Pinpoint the cell where the given text exists, returning its [X, Y] midpoint coordinate. 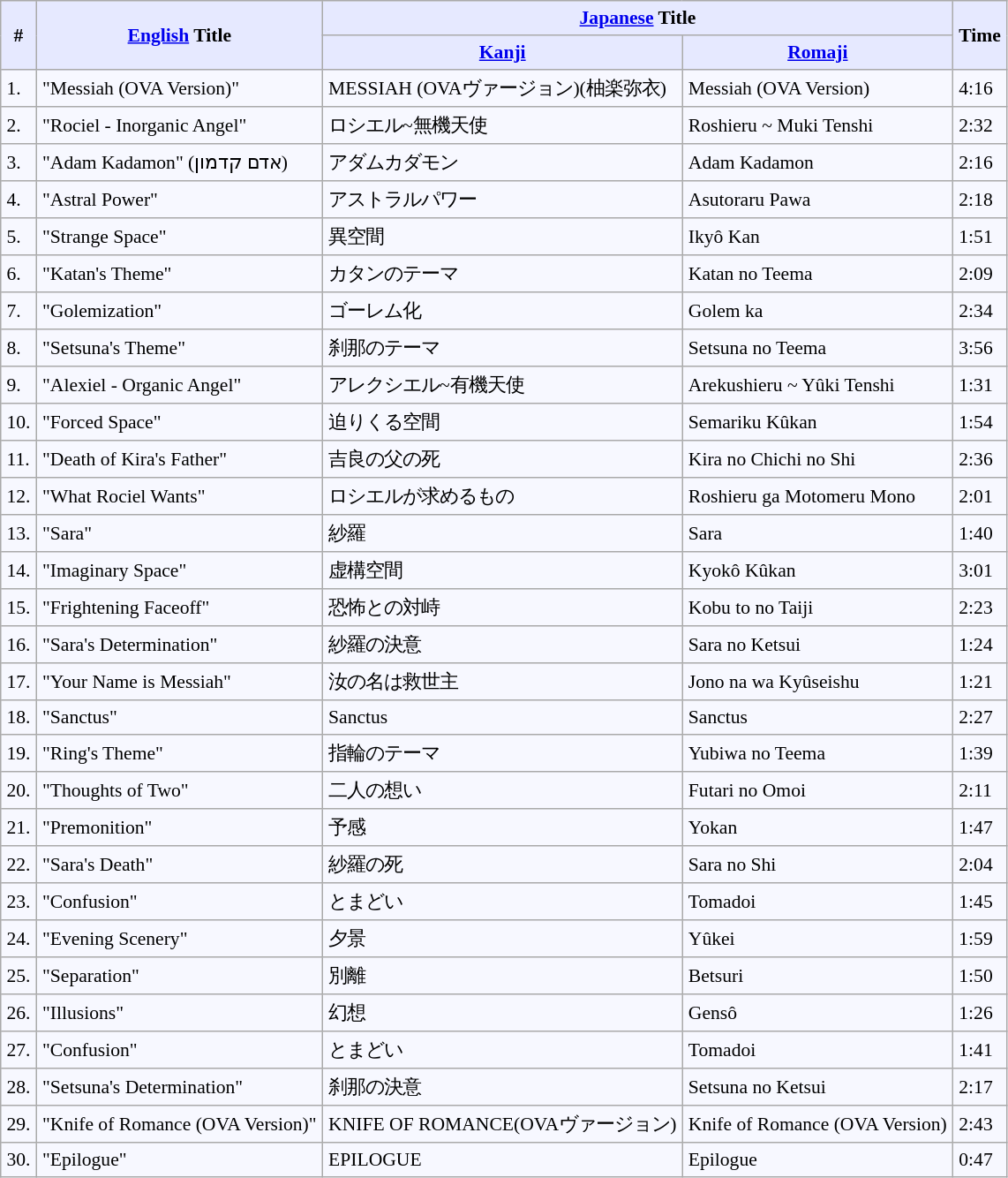
28. [19, 1087]
Setsuna no Ketsui [817, 1087]
12. [19, 496]
異空間 [502, 237]
KNIFE OF ROMANCE(OVAヴァージョン) [502, 1124]
刹那の決意 [502, 1087]
1:50 [980, 976]
2:23 [980, 608]
2:34 [980, 311]
13. [19, 533]
EPILOGUE [502, 1160]
0:47 [980, 1160]
紗羅の死 [502, 865]
"Setsuna's Determination" [179, 1087]
"Death of Kira's Father" [179, 459]
1:24 [980, 645]
Kira no Chichi no Shi [817, 459]
Ikyô Kan [817, 237]
"Premonition" [179, 827]
アレクシエル~有機天使 [502, 385]
3. [19, 162]
Gensô [817, 1013]
"Setsuna's Theme" [179, 348]
カタンのテーマ [502, 274]
Epilogue [817, 1160]
24. [19, 939]
2:01 [980, 496]
指輪のテーマ [502, 753]
1:31 [980, 385]
"Epilogue" [179, 1160]
26. [19, 1013]
Kyokô Kûkan [817, 570]
9. [19, 385]
Sara no Shi [817, 865]
Japanese Title [637, 18]
3:56 [980, 348]
Time [980, 35]
2:17 [980, 1087]
"Sara" [179, 533]
Futari no Omoi [817, 790]
6. [19, 274]
Arekushieru ~ Yûki Tenshi [817, 385]
"Illusions" [179, 1013]
1:51 [980, 237]
1:54 [980, 422]
MESSIAH (OVAヴァージョン)(柚楽弥衣) [502, 88]
Roshieru ~ Muki Tenshi [817, 125]
Romaji [817, 53]
15. [19, 608]
Betsuri [817, 976]
20. [19, 790]
"Separation" [179, 976]
2:43 [980, 1124]
2:04 [980, 865]
汝の名は救世主 [502, 682]
二人の想い [502, 790]
"What Rociel Wants" [179, 496]
Messiah (OVA Version) [817, 88]
紗羅の決意 [502, 645]
"Rociel - Inorganic Angel" [179, 125]
Jono na wa Kyûseishu [817, 682]
3:01 [980, 570]
吉良の父の死 [502, 459]
"Astral Power" [179, 200]
夕景 [502, 939]
アストラルパワー [502, 200]
"Golemization" [179, 311]
予感 [502, 827]
Yubiwa no Teema [817, 753]
1:39 [980, 753]
Kanji [502, 53]
恐怖との対峙 [502, 608]
"Sara's Death" [179, 865]
Katan no Teema [817, 274]
1:41 [980, 1050]
Asutoraru Pawa [817, 200]
21. [19, 827]
1:40 [980, 533]
Sara no Ketsui [817, 645]
22. [19, 865]
1:21 [980, 682]
Adam Kadamon [817, 162]
虚構空間 [502, 570]
17. [19, 682]
Setsuna no Teema [817, 348]
2:16 [980, 162]
迫りくる空間 [502, 422]
2:36 [980, 459]
別離 [502, 976]
ロシエルが求めるもの [502, 496]
2:09 [980, 274]
1:47 [980, 827]
Roshieru ga Motomeru Mono [817, 496]
"Your Name is Messiah" [179, 682]
紗羅 [502, 533]
ロシエル~無機天使 [502, 125]
English Title [179, 35]
23. [19, 902]
30. [19, 1160]
7. [19, 311]
Golem ka [817, 311]
1:59 [980, 939]
2. [19, 125]
29. [19, 1124]
"Evening Scenery" [179, 939]
"Strange Space" [179, 237]
27. [19, 1050]
18. [19, 717]
5. [19, 237]
"Ring's Theme" [179, 753]
2:32 [980, 125]
"Sanctus" [179, 717]
14. [19, 570]
8. [19, 348]
"Thoughts of Two" [179, 790]
Semariku Kûkan [817, 422]
4:16 [980, 88]
"Knife of Romance (OVA Version)" [179, 1124]
16. [19, 645]
10. [19, 422]
1. [19, 88]
"Forced Space" [179, 422]
2:27 [980, 717]
2:18 [980, 200]
4. [19, 200]
"Imaginary Space" [179, 570]
Yûkei [817, 939]
Knife of Romance (OVA Version) [817, 1124]
1:26 [980, 1013]
11. [19, 459]
Yokan [817, 827]
"Messiah (OVA Version)" [179, 88]
"Adam Kadamon" (אדם קדמון) [179, 162]
Kobu to no Taiji [817, 608]
"Alexiel - Organic Angel" [179, 385]
刹那のテーマ [502, 348]
# [19, 35]
ゴーレム化 [502, 311]
1:45 [980, 902]
幻想 [502, 1013]
Sara [817, 533]
"Katan's Theme" [179, 274]
"Sara's Determination" [179, 645]
2:11 [980, 790]
19. [19, 753]
アダムカダモン [502, 162]
25. [19, 976]
"Frightening Faceoff" [179, 608]
